Capture the cell that displays the provided text and extract its [X, Y] central coordinate. 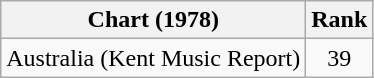
39 [340, 58]
Chart (1978) [154, 20]
Australia (Kent Music Report) [154, 58]
Rank [340, 20]
